Pinpoint the cell where the given text exists, returning its (X, Y) midpoint coordinate. 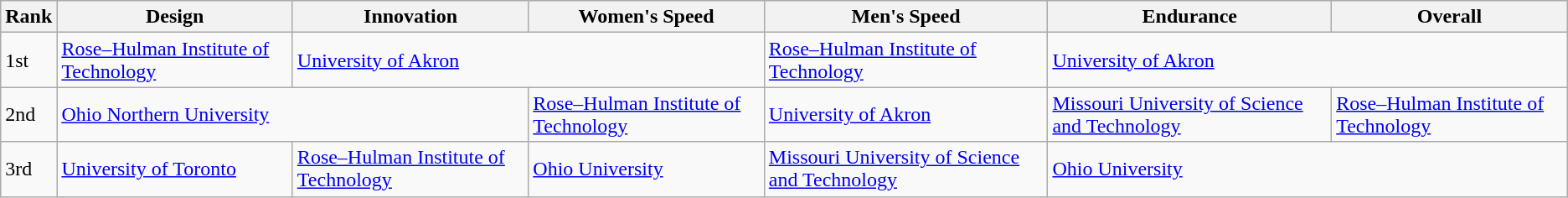
1st (28, 60)
Rank (28, 17)
Ohio Northern University (293, 114)
Innovation (410, 17)
Men's Speed (906, 17)
3rd (28, 169)
Overall (1450, 17)
2nd (28, 114)
University of Toronto (174, 169)
Endurance (1189, 17)
Women's Speed (647, 17)
Design (174, 17)
